Output the (x, y) coordinate of the center of the cell containing the given text.  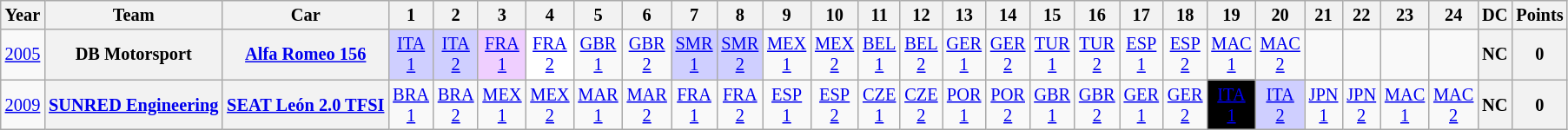
CZE1 (879, 105)
JPN2 (1361, 105)
TUR1 (1052, 55)
Year (23, 15)
14 (1008, 15)
20 (1280, 15)
SUNRED Engineering (134, 105)
SEAT León 2.0 TFSI (306, 105)
18 (1185, 15)
22 (1361, 15)
MAR1 (598, 105)
MAR2 (647, 105)
21 (1324, 15)
2009 (23, 105)
1 (411, 15)
Alfa Romeo 156 (306, 55)
3 (502, 15)
DC (1494, 15)
5 (598, 15)
JPN1 (1324, 105)
POR2 (1008, 105)
BRA1 (411, 105)
4 (549, 15)
8 (740, 15)
17 (1141, 15)
9 (787, 15)
SMR2 (740, 55)
Points (1539, 15)
15 (1052, 15)
7 (695, 15)
DB Motorsport (134, 55)
BEL1 (879, 55)
19 (1231, 15)
6 (647, 15)
2 (456, 15)
24 (1453, 15)
11 (879, 15)
CZE2 (921, 105)
SMR1 (695, 55)
12 (921, 15)
Car (306, 15)
TUR2 (1097, 55)
BEL2 (921, 55)
13 (963, 15)
2005 (23, 55)
Team (134, 15)
23 (1405, 15)
BRA2 (456, 105)
16 (1097, 15)
10 (834, 15)
POR1 (963, 105)
